Search for the cell housing the specified text and yield its [x, y] center coordinate. 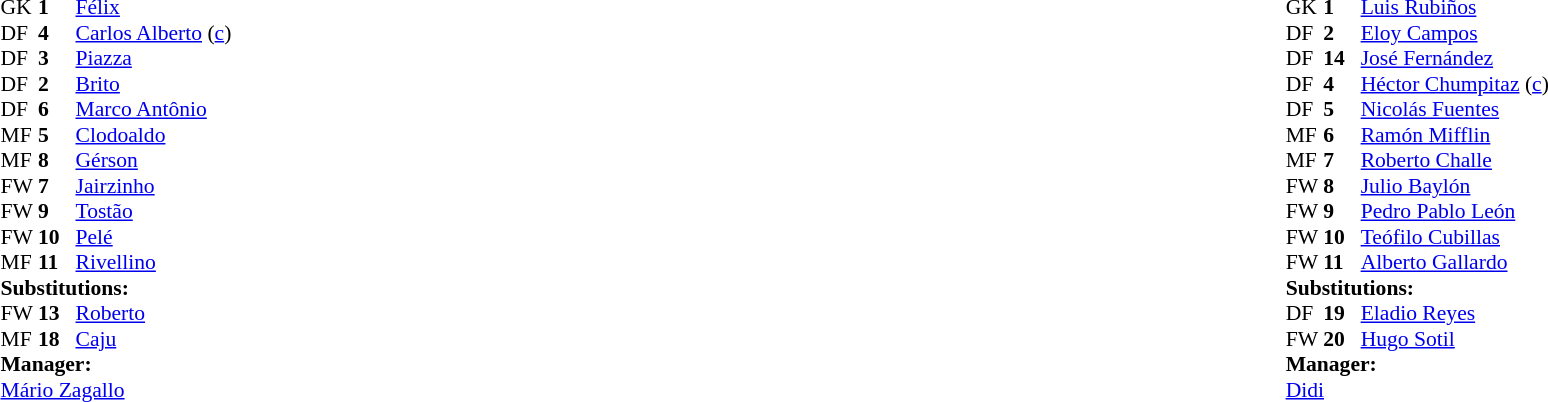
Piazza [154, 59]
13 [57, 313]
Marco Antônio [154, 109]
Tostão [154, 211]
Roberto [154, 313]
Jairzinho [154, 186]
Gérson [154, 161]
Caju [154, 339]
Brito [154, 84]
Rivellino [154, 263]
3 [57, 59]
Substitutions: [116, 288]
18 [57, 339]
Manager: [116, 365]
19 [1342, 313]
Pelé [154, 237]
Carlos Alberto (c) [154, 33]
14 [1342, 59]
20 [1342, 339]
Clodoaldo [154, 135]
